Find where the given text appears and provide that cell's center as [X, Y] coordinate. 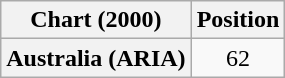
62 [238, 58]
Australia (ARIA) [96, 58]
Position [238, 20]
Chart (2000) [96, 20]
